Find where the given text appears and provide that cell's center as (x, y) coordinate. 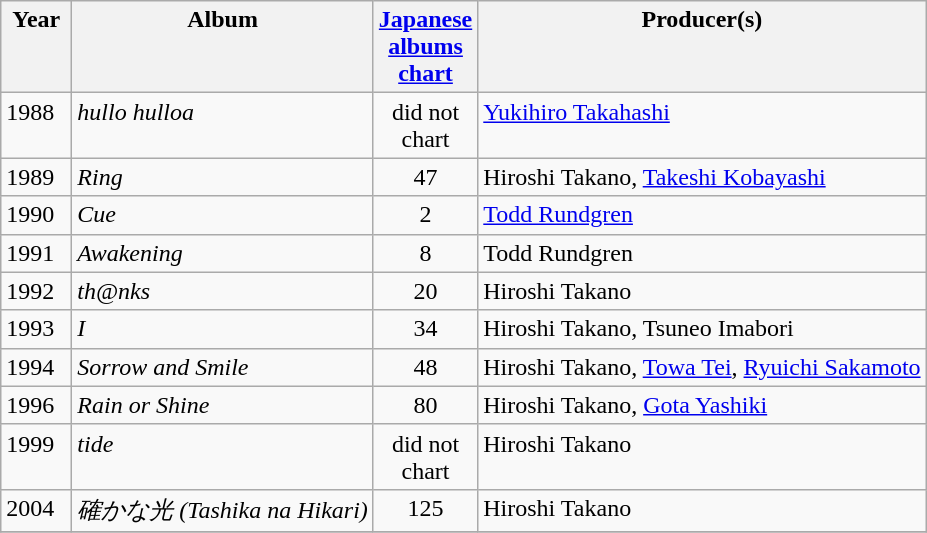
Awakening (223, 253)
8 (425, 253)
Year (36, 47)
th@nks (223, 291)
Sorrow and Smile (223, 367)
34 (425, 329)
Japanese albums chart (425, 47)
Yukihiro Takahashi (702, 126)
48 (425, 367)
2004 (36, 510)
Hiroshi Takano, Takeshi Kobayashi (702, 177)
I (223, 329)
Producer(s) (702, 47)
1994 (36, 367)
Hiroshi Takano, Gota Yashiki (702, 405)
Ring (223, 177)
Cue (223, 215)
1993 (36, 329)
Hiroshi Takano, Towa Tei, Ryuichi Sakamoto (702, 367)
Album (223, 47)
1999 (36, 456)
1988 (36, 126)
Hiroshi Takano, Tsuneo Imabori (702, 329)
47 (425, 177)
80 (425, 405)
1990 (36, 215)
tide (223, 456)
1992 (36, 291)
1991 (36, 253)
125 (425, 510)
1996 (36, 405)
20 (425, 291)
Rain or Shine (223, 405)
確かな光 (Tashika na Hikari) (223, 510)
hullo hulloa (223, 126)
2 (425, 215)
1989 (36, 177)
